Identify which cell holds the provided text, then report its (x, y) central coordinate. 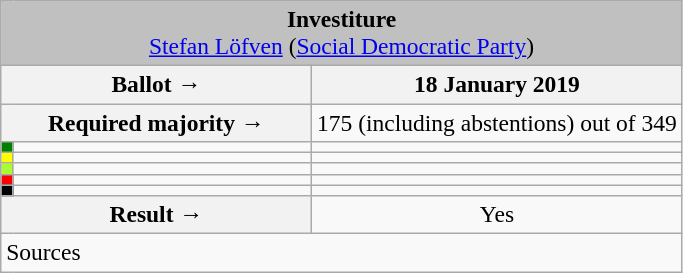
Required majority → (156, 122)
Result → (156, 214)
18 January 2019 (498, 84)
Yes (498, 214)
Ballot → (156, 84)
InvestitureStefan Löfven (Social Democratic Party) (342, 32)
Sources (342, 252)
175 (including abstentions) out of 349 (498, 122)
